Return the (X, Y) coordinate for the center point of the cell that contains the specified text.  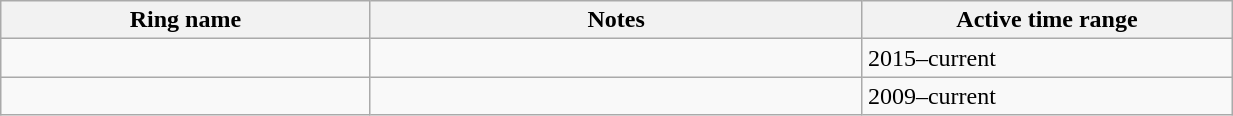
Ring name (186, 20)
Active time range (1046, 20)
Notes (616, 20)
2009–current (1046, 96)
2015–current (1046, 58)
